Capture the cell that displays the provided text and extract its (x, y) central coordinate. 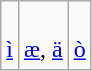
ò (80, 36)
ì (10, 36)
æ, ä (43, 36)
